Scan for the cell matching the given text and deliver its (X, Y) coordinate at center. 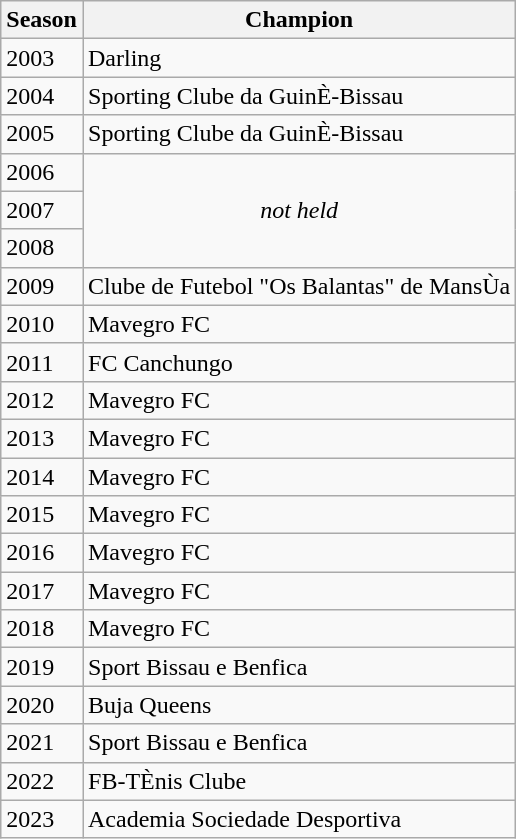
2021 (42, 743)
2006 (42, 172)
2010 (42, 324)
2014 (42, 477)
not held (298, 210)
Clube de Futebol "Os Balantas" de MansÙa (298, 286)
FB-TÈnis Clube (298, 781)
2013 (42, 438)
Darling (298, 58)
2008 (42, 248)
2005 (42, 134)
2007 (42, 210)
Champion (298, 20)
2016 (42, 553)
2023 (42, 819)
Season (42, 20)
FC Canchungo (298, 362)
2003 (42, 58)
Academia Sociedade Desportiva (298, 819)
2022 (42, 781)
2017 (42, 591)
2012 (42, 400)
2018 (42, 629)
2015 (42, 515)
Buja Queens (298, 705)
2009 (42, 286)
2011 (42, 362)
2019 (42, 667)
2020 (42, 705)
2004 (42, 96)
